Scan for the cell matching the given text and deliver its (X, Y) coordinate at center. 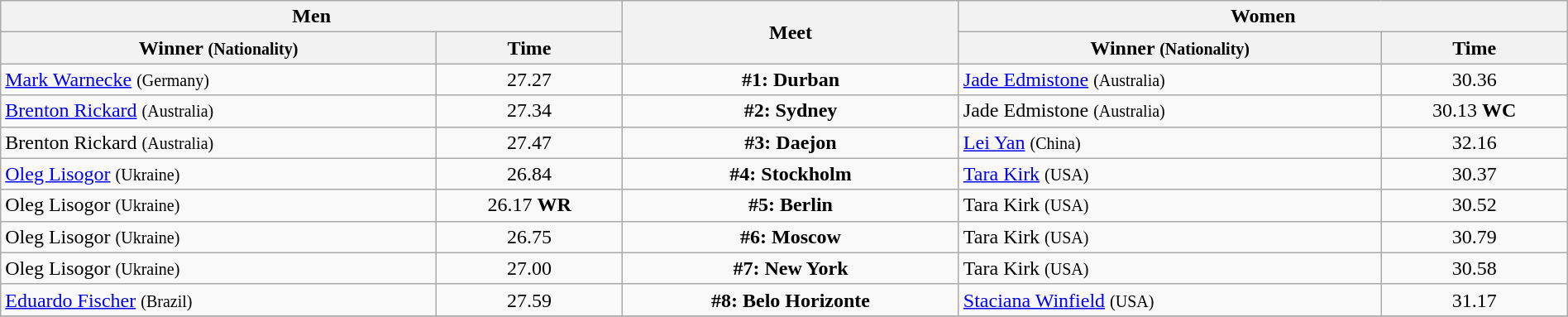
27.59 (529, 300)
#1: Durban (791, 79)
26.17 WR (529, 205)
27.34 (529, 111)
32.16 (1474, 142)
Eduardo Fischer (Brazil) (218, 300)
30.79 (1474, 237)
26.84 (529, 174)
30.58 (1474, 268)
27.27 (529, 79)
#6: Moscow (791, 237)
#7: New York (791, 268)
27.47 (529, 142)
30.13 WC (1474, 111)
31.17 (1474, 300)
Men (312, 17)
30.36 (1474, 79)
#4: Stockholm (791, 174)
Women (1263, 17)
#3: Daejon (791, 142)
Meet (791, 32)
#8: Belo Horizonte (791, 300)
#5: Berlin (791, 205)
#2: Sydney (791, 111)
30.37 (1474, 174)
26.75 (529, 237)
27.00 (529, 268)
30.52 (1474, 205)
Staciana Winfield (USA) (1169, 300)
Mark Warnecke (Germany) (218, 79)
Lei Yan (China) (1169, 142)
